Detect which cell encompasses the target text, then output its (x, y) center coordinate. 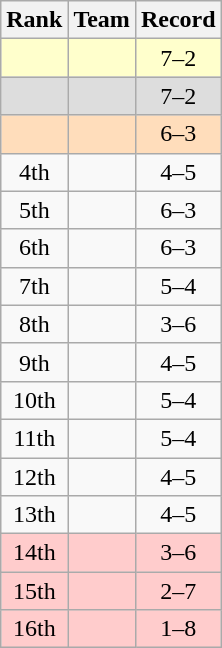
5th (34, 210)
Rank (34, 20)
Team (102, 20)
1–8 (178, 629)
13th (34, 515)
6th (34, 248)
Record (178, 20)
12th (34, 477)
4th (34, 172)
7th (34, 286)
2–7 (178, 591)
9th (34, 362)
15th (34, 591)
8th (34, 324)
14th (34, 553)
16th (34, 629)
11th (34, 438)
10th (34, 400)
